Locate the cell with the specified text and output its [x, y] center coordinate. 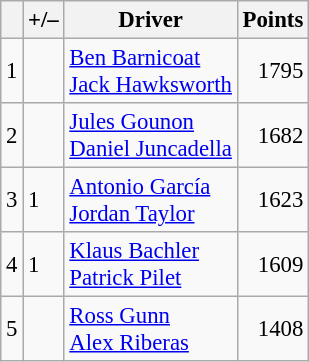
Driver [150, 20]
2 [12, 136]
1682 [272, 136]
5 [12, 330]
1609 [272, 264]
4 [12, 264]
+/– [44, 20]
1408 [272, 330]
1623 [272, 200]
Klaus Bachler Patrick Pilet [150, 264]
1795 [272, 72]
Points [272, 20]
3 [12, 200]
Ross Gunn Alex Riberas [150, 330]
Antonio García Jordan Taylor [150, 200]
Jules Gounon Daniel Juncadella [150, 136]
Ben Barnicoat Jack Hawksworth [150, 72]
